From the cell containing the given text, extract its center point as [X, Y] coordinate. 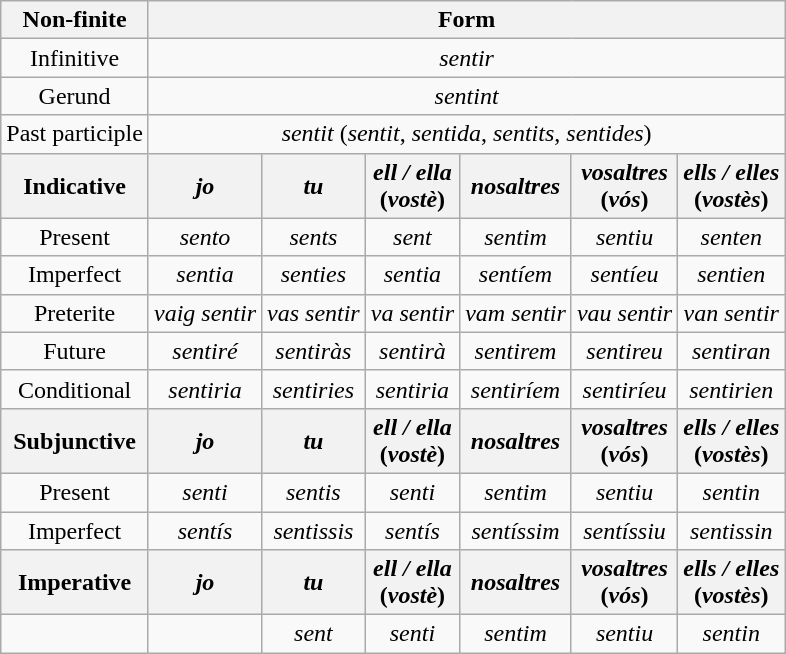
vam sentir [516, 313]
Future [75, 351]
Subjunctive [75, 440]
sentiries [314, 389]
sento [204, 237]
sentir [466, 58]
sentissis [314, 531]
Non-finite [75, 20]
sentissin [732, 531]
sentíssiu [624, 531]
Gerund [75, 96]
Form [466, 20]
vaig sentir [204, 313]
sentireu [624, 351]
Preterite [75, 313]
sentien [732, 275]
sentirem [516, 351]
sentiràs [314, 351]
sentíssim [516, 531]
vau sentir [624, 313]
sentit (sentit, sentida, sentits, sentides) [466, 134]
senten [732, 237]
sents [314, 237]
vas sentir [314, 313]
sentint [466, 96]
va sentir [412, 313]
Past participle [75, 134]
sentiré [204, 351]
sentis [314, 492]
sentirien [732, 389]
sentíem [516, 275]
Infinitive [75, 58]
sentiran [732, 351]
sentiríem [516, 389]
senties [314, 275]
Conditional [75, 389]
Indicative [75, 186]
sentirà [412, 351]
van sentir [732, 313]
sentiríeu [624, 389]
Imperative [75, 582]
sentíeu [624, 275]
